From the cell containing the given text, extract its center point as [X, Y] coordinate. 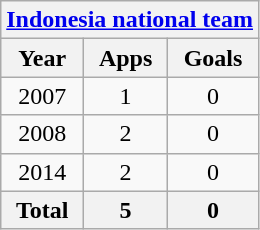
Year [42, 58]
2008 [42, 134]
Indonesia national team [130, 20]
Total [42, 210]
5 [126, 210]
2007 [42, 96]
Apps [126, 58]
1 [126, 96]
2014 [42, 172]
Goals [214, 58]
